Determine the [x, y] coordinate at the center of the cell enclosing the given text.  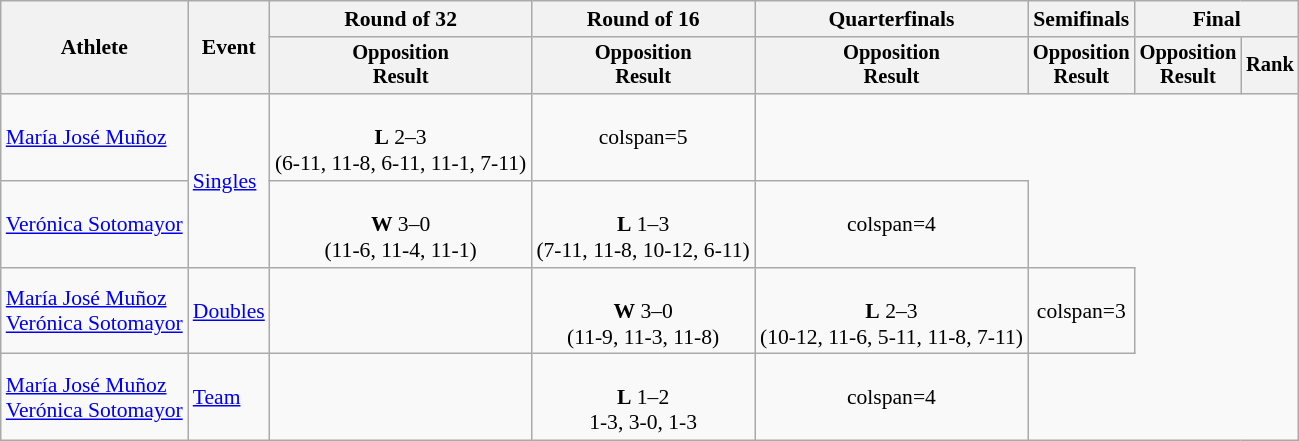
L 2–3 (10-12, 11-6, 5-11, 11-8, 7-11) [892, 312]
Team [229, 398]
Athlete [94, 48]
W 3–0 (11-6, 11-4, 11-1) [401, 224]
Doubles [229, 312]
Round of 16 [643, 19]
Rank [1270, 66]
colspan=3 [1082, 312]
María José Muñoz [94, 138]
Round of 32 [401, 19]
W 3–0 (11-9, 11-3, 11-8) [643, 312]
Event [229, 48]
Final [1217, 19]
colspan=5 [643, 138]
Singles [229, 180]
L 2–3 (6-11, 11-8, 6-11, 11-1, 7-11) [401, 138]
Quarterfinals [892, 19]
L 1–3 (7-11, 11-8, 10-12, 6-11) [643, 224]
L 1–2 1-3, 3-0, 1-3 [643, 398]
Verónica Sotomayor [94, 224]
Semifinals [1082, 19]
